Output the (x, y) coordinate of the center of the cell containing the given text.  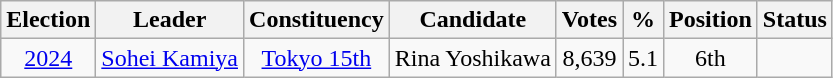
5.1 (644, 58)
Candidate (472, 20)
Votes (589, 20)
Rina Yoshikawa (472, 58)
Election (48, 20)
Tokyo 15th (317, 58)
6th (711, 58)
Sohei Kamiya (170, 58)
Constituency (317, 20)
2024 (48, 58)
8,639 (589, 58)
% (644, 20)
Leader (170, 20)
Position (711, 20)
Status (794, 20)
